From the cell containing the given text, extract its center point as [X, Y] coordinate. 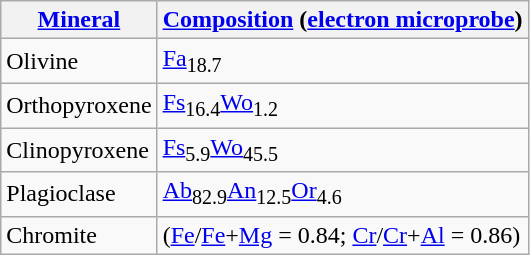
Composition (electron microprobe) [342, 20]
Chromite [79, 235]
Mineral [79, 20]
Fs16.4Wo1.2 [342, 105]
Fa18.7 [342, 61]
Olivine [79, 61]
Ab82.9An12.5Or4.6 [342, 194]
Fs5.9Wo45.5 [342, 150]
Clinopyroxene [79, 150]
Orthopyroxene [79, 105]
(Fe/Fe+Mg = 0.84; Cr/Cr+Al = 0.86) [342, 235]
Plagioclase [79, 194]
